Capture the cell that displays the provided text and extract its (x, y) central coordinate. 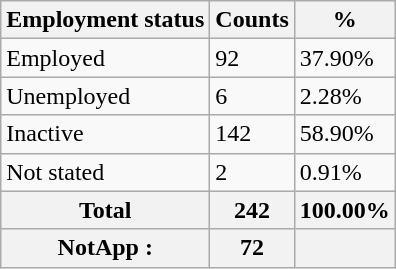
NotApp : (106, 248)
72 (252, 248)
Not stated (106, 172)
Total (106, 210)
142 (252, 134)
Counts (252, 20)
Employment status (106, 20)
0.91% (344, 172)
2 (252, 172)
37.90% (344, 58)
6 (252, 96)
Inactive (106, 134)
92 (252, 58)
Employed (106, 58)
242 (252, 210)
2.28% (344, 96)
100.00% (344, 210)
58.90% (344, 134)
% (344, 20)
Unemployed (106, 96)
